Search for the cell housing the specified text and yield its (X, Y) center coordinate. 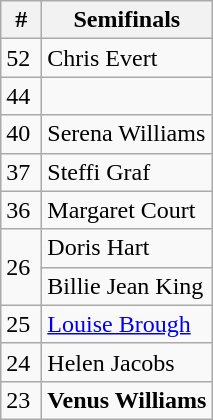
36 (22, 210)
# (22, 20)
37 (22, 172)
44 (22, 96)
Louise Brough (127, 324)
40 (22, 134)
52 (22, 58)
Billie Jean King (127, 286)
Semifinals (127, 20)
Venus Williams (127, 400)
26 (22, 267)
23 (22, 400)
Steffi Graf (127, 172)
25 (22, 324)
Serena Williams (127, 134)
Chris Evert (127, 58)
24 (22, 362)
Margaret Court (127, 210)
Helen Jacobs (127, 362)
Doris Hart (127, 248)
